Extract the (x, y) coordinate from the center of the cell holding the provided text.  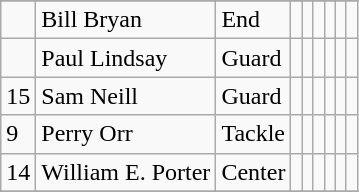
Paul Lindsay (126, 58)
William E. Porter (126, 172)
Center (254, 172)
Perry Orr (126, 134)
14 (18, 172)
Tackle (254, 134)
Bill Bryan (126, 20)
Sam Neill (126, 96)
15 (18, 96)
9 (18, 134)
End (254, 20)
